Identify which cell holds the provided text, then report its [x, y] central coordinate. 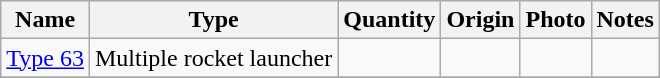
Multiple rocket launcher [213, 58]
Quantity [390, 20]
Photo [556, 20]
Type [213, 20]
Notes [625, 20]
Origin [480, 20]
Name [46, 20]
Type 63 [46, 58]
